Provide the [X, Y] coordinate of the cell's center where the given text is located.  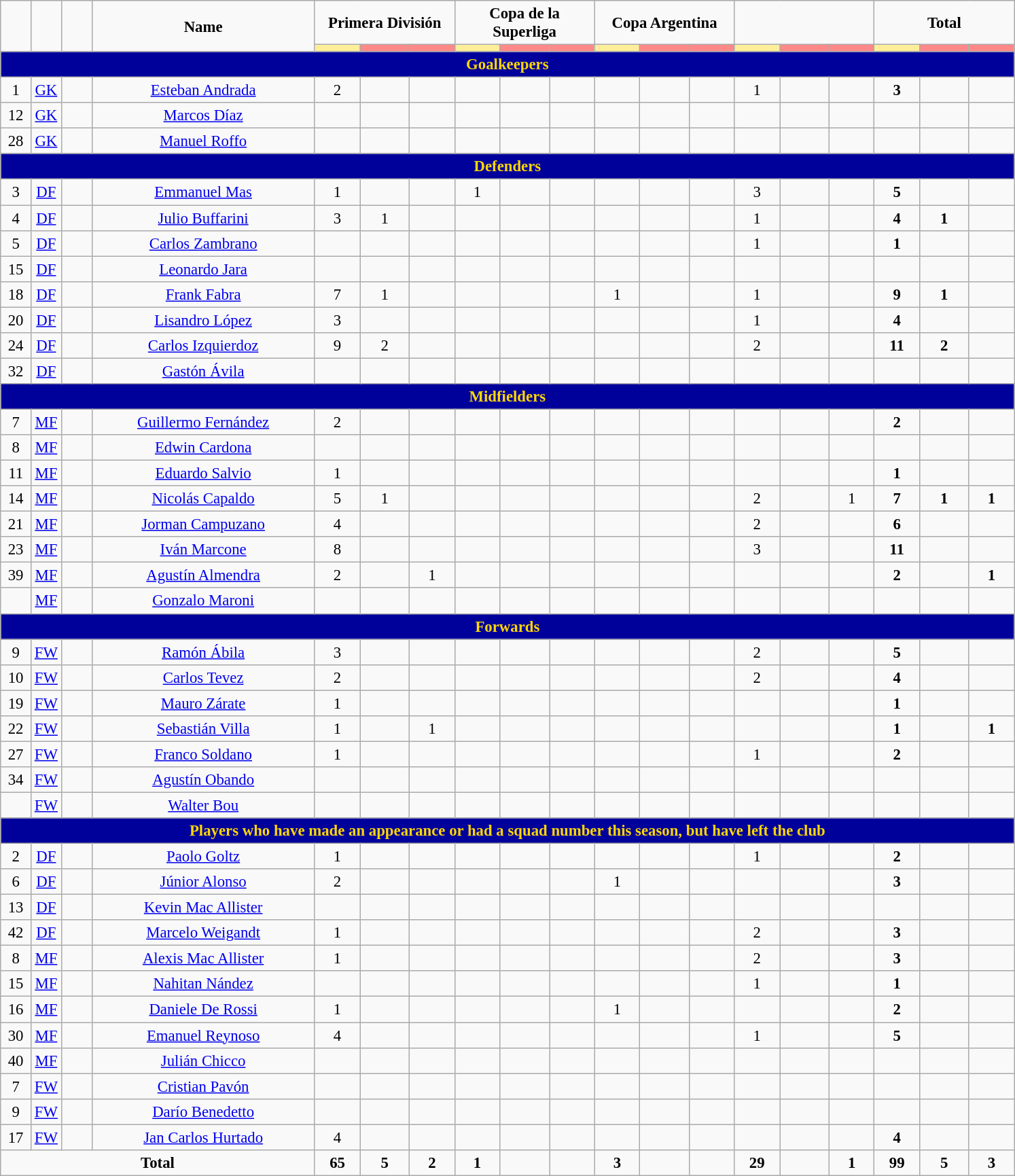
Marcelo Weigandt [203, 933]
12 [16, 115]
99 [897, 1163]
16 [16, 1010]
Nahitan Nández [203, 984]
Iván Marcone [203, 550]
23 [16, 550]
42 [16, 933]
Sebastián Villa [203, 729]
Nicolás Capaldo [203, 499]
14 [16, 499]
Frank Fabra [203, 294]
24 [16, 346]
20 [16, 320]
Carlos Tevez [203, 677]
Julio Buffarini [203, 218]
Agustín Almendra [203, 575]
Darío Benedetto [203, 1111]
28 [16, 141]
Jan Carlos Hurtado [203, 1137]
32 [16, 371]
Carlos Zambrano [203, 243]
Eduardo Salvio [203, 474]
Gastón Ávila [203, 371]
Mauro Zárate [203, 703]
Midfielders [507, 397]
Walter Bou [203, 805]
Paolo Goltz [203, 857]
Forwards [507, 626]
40 [16, 1061]
Emmanuel Mas [203, 192]
Lisandro López [203, 320]
65 [337, 1163]
18 [16, 294]
Jorman Campuzano [203, 524]
Players who have made an appearance or had a squad number this season, but have left the club [507, 831]
17 [16, 1137]
39 [16, 575]
Copa Argentina [664, 23]
Edwin Cardona [203, 448]
21 [16, 524]
19 [16, 703]
Carlos Izquierdoz [203, 346]
27 [16, 754]
Daniele De Rossi [203, 1010]
Alexis Mac Allister [203, 959]
10 [16, 677]
Agustín Obando [203, 780]
13 [16, 908]
Leonardo Jara [203, 269]
30 [16, 1035]
Júnior Alonso [203, 882]
Defenders [507, 166]
Kevin Mac Allister [203, 908]
Marcos Díaz [203, 115]
Cristian Pavón [203, 1086]
Copa de la Superliga [524, 23]
Esteban Andrada [203, 90]
Franco Soldano [203, 754]
Primera División [385, 23]
Gonzalo Maroni [203, 601]
Julián Chicco [203, 1061]
Guillermo Fernández [203, 422]
Goalkeepers [507, 65]
Name [203, 26]
Manuel Roffo [203, 141]
Emanuel Reynoso [203, 1035]
29 [757, 1163]
Ramón Ábila [203, 652]
34 [16, 780]
22 [16, 729]
